Capture the cell that displays the provided text and extract its [x, y] central coordinate. 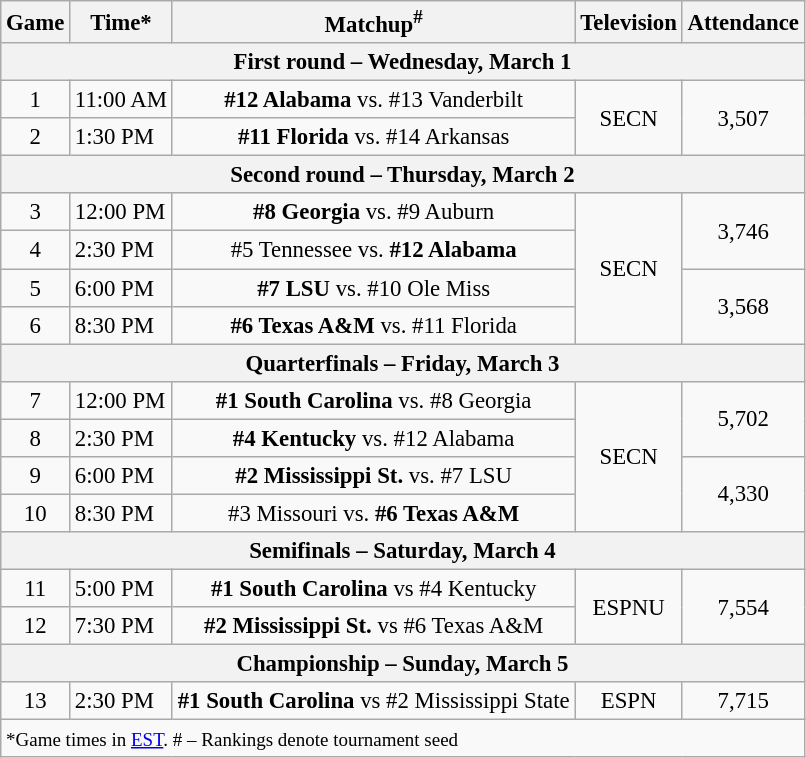
3 [36, 213]
3,746 [743, 232]
Attendance [743, 22]
#8 Georgia vs. #9 Auburn [374, 213]
7,715 [743, 701]
4,330 [743, 494]
8 [36, 438]
7 [36, 400]
4 [36, 250]
#2 Mississippi St. vs. #7 LSU [374, 476]
#5 Tennessee vs. #12 Alabama [374, 250]
9 [36, 476]
3,507 [743, 118]
Quarterfinals – Friday, March 3 [402, 363]
2 [36, 137]
#11 Florida vs. #14 Arkansas [374, 137]
#4 Kentucky vs. #12 Alabama [374, 438]
#3 Missouri vs. #6 Texas A&M [374, 513]
6 [36, 325]
11:00 AM [122, 100]
10 [36, 513]
11 [36, 588]
ESPN [628, 701]
1 [36, 100]
Television [628, 22]
Time* [122, 22]
#1 South Carolina vs. #8 Georgia [374, 400]
5:00 PM [122, 588]
Championship – Sunday, March 5 [402, 664]
Semifinals – Saturday, March 4 [402, 551]
13 [36, 701]
5,702 [743, 418]
First round – Wednesday, March 1 [402, 62]
7,554 [743, 606]
5 [36, 288]
#12 Alabama vs. #13 Vanderbilt [374, 100]
#1 South Carolina vs #4 Kentucky [374, 588]
#7 LSU vs. #10 Ole Miss [374, 288]
#6 Texas A&M vs. #11 Florida [374, 325]
3,568 [743, 306]
7:30 PM [122, 626]
#2 Mississippi St. vs #6 Texas A&M [374, 626]
Matchup# [374, 22]
#1 South Carolina vs #2 Mississippi State [374, 701]
Second round – Thursday, March 2 [402, 175]
1:30 PM [122, 137]
Game [36, 22]
*Game times in EST. # – Rankings denote tournament seed [402, 739]
ESPNU [628, 606]
12 [36, 626]
